Identify which cell holds the provided text, then report its (x, y) central coordinate. 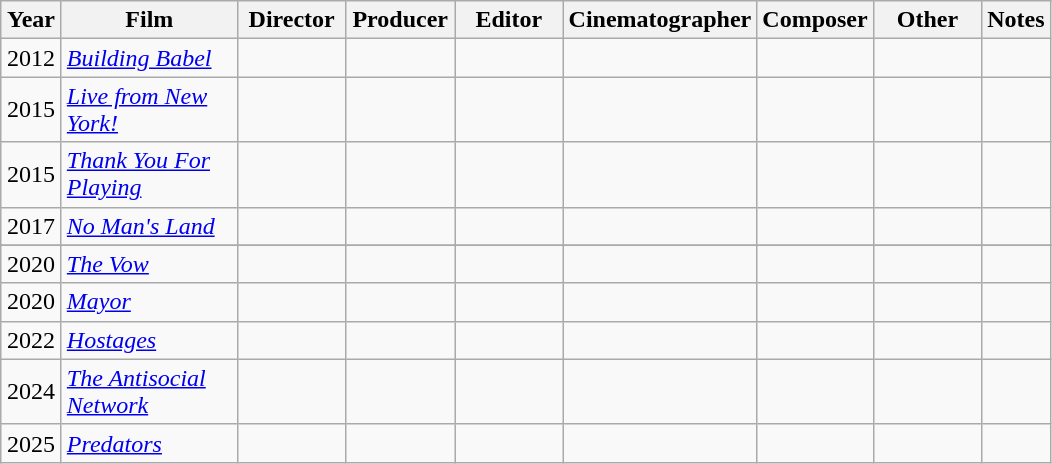
Notes (1016, 20)
Predators (149, 443)
Hostages (149, 340)
Film (149, 20)
The Vow (149, 264)
Editor (508, 20)
Director (292, 20)
Cinematographer (660, 20)
2012 (32, 58)
Building Babel (149, 58)
2017 (32, 226)
2024 (32, 392)
2025 (32, 443)
Producer (400, 20)
Year (32, 20)
Live from New York! (149, 110)
Composer (815, 20)
Mayor (149, 302)
No Man's Land (149, 226)
2022 (32, 340)
Thank You For Playing (149, 174)
Other (928, 20)
The Antisocial Network (149, 392)
